Return the [X, Y] coordinate for the center point of the cell that contains the specified text.  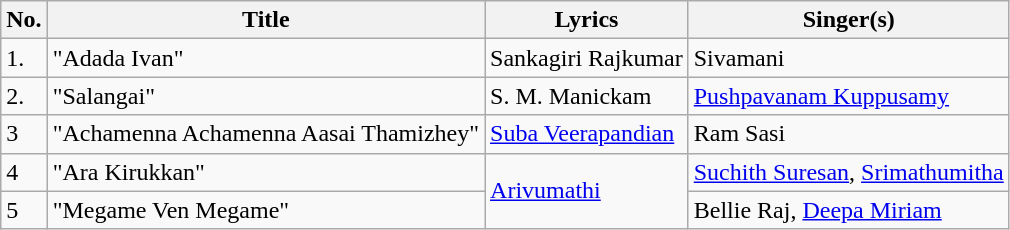
"Adada Ivan" [266, 58]
Pushpavanam Kuppusamy [848, 96]
Sivamani [848, 58]
3 [24, 134]
"Salangai" [266, 96]
"Megame Ven Megame" [266, 210]
Ram Sasi [848, 134]
2. [24, 96]
"Achamenna Achamenna Aasai Thamizhey" [266, 134]
Sankagiri Rajkumar [587, 58]
4 [24, 172]
Title [266, 20]
1. [24, 58]
Singer(s) [848, 20]
Lyrics [587, 20]
5 [24, 210]
Arivumathi [587, 191]
"Ara Kirukkan" [266, 172]
Suba Veerapandian [587, 134]
No. [24, 20]
Suchith Suresan, Srimathumitha [848, 172]
S. M. Manickam [587, 96]
Bellie Raj, Deepa Miriam [848, 210]
